Capture the cell that displays the provided text and extract its [X, Y] central coordinate. 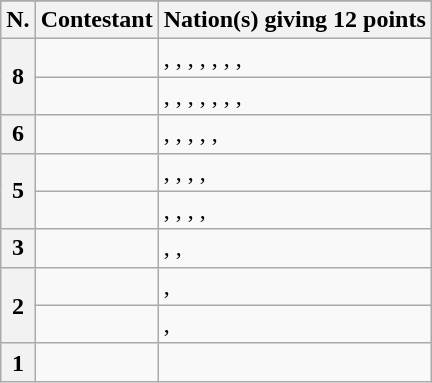
2 [18, 305]
8 [18, 77]
, , [294, 248]
1 [18, 362]
Nation(s) giving 12 points [294, 20]
3 [18, 248]
Contestant [96, 20]
6 [18, 134]
, , , , , [294, 134]
5 [18, 191]
N. [18, 20]
